For the text-containing cell, return its midpoint in (x, y) coordinate format. 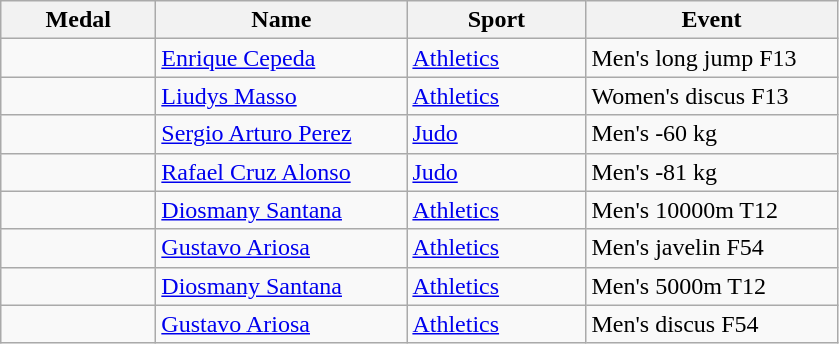
Rafael Cruz Alonso (282, 172)
Women's discus F13 (712, 96)
Men's -81 kg (712, 172)
Enrique Cepeda (282, 58)
Liudys Masso (282, 96)
Sergio Arturo Perez (282, 134)
Men's -60 kg (712, 134)
Event (712, 20)
Men's long jump F13 (712, 58)
Sport (496, 20)
Name (282, 20)
Men's javelin F54 (712, 248)
Men's discus F54 (712, 324)
Medal (78, 20)
Men's 5000m T12 (712, 286)
Men's 10000m T12 (712, 210)
